Capture the cell that displays the provided text and extract its (X, Y) central coordinate. 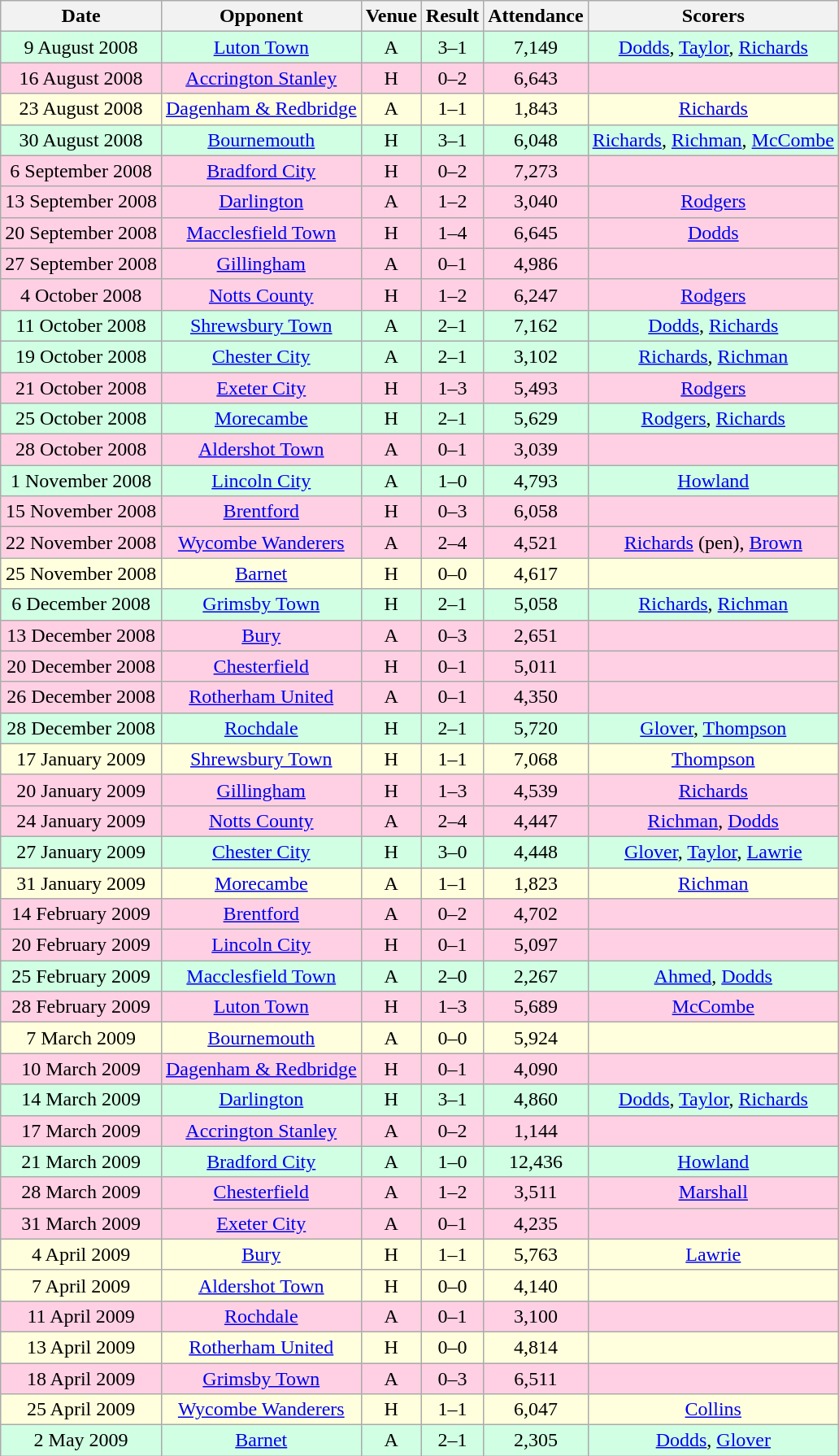
5,097 (536, 945)
20 February 2009 (81, 945)
6,048 (536, 140)
Venue (391, 16)
4,793 (536, 481)
1 November 2008 (81, 481)
6,645 (536, 233)
7,068 (536, 759)
25 October 2008 (81, 419)
1–4 (452, 233)
1,843 (536, 109)
21 October 2008 (81, 388)
3,039 (536, 450)
Opponent (261, 16)
6,511 (536, 1379)
11 October 2008 (81, 325)
Dodds, Richards (713, 325)
4,521 (536, 543)
5,763 (536, 1254)
Richman (713, 883)
20 December 2008 (81, 666)
3–0 (452, 852)
4,814 (536, 1347)
2,267 (536, 976)
15 November 2008 (81, 512)
10 March 2009 (81, 1069)
20 September 2008 (81, 233)
28 December 2008 (81, 728)
5,058 (536, 604)
21 March 2009 (81, 1162)
7,149 (536, 47)
5,011 (536, 666)
22 November 2008 (81, 543)
4,090 (536, 1069)
12,436 (536, 1162)
18 April 2009 (81, 1379)
6,047 (536, 1410)
19 October 2008 (81, 356)
Scorers (713, 16)
13 December 2008 (81, 635)
Thompson (713, 759)
1,823 (536, 883)
Dodds, Glover (713, 1441)
17 January 2009 (81, 759)
9 August 2008 (81, 47)
4,140 (536, 1285)
3,511 (536, 1192)
4,986 (536, 264)
3,040 (536, 202)
Collins (713, 1410)
6,247 (536, 294)
Richman, Dodds (713, 821)
7 March 2009 (81, 1038)
26 December 2008 (81, 697)
7 April 2009 (81, 1285)
2–0 (452, 976)
Ahmed, Dodds (713, 976)
4,702 (536, 914)
Attendance (536, 16)
6,643 (536, 78)
23 August 2008 (81, 109)
Glover, Thompson (713, 728)
11 April 2009 (81, 1316)
28 October 2008 (81, 450)
3,102 (536, 356)
4,447 (536, 821)
28 February 2009 (81, 1007)
Rodgers, Richards (713, 419)
Lawrie (713, 1254)
4,617 (536, 573)
30 August 2008 (81, 140)
14 February 2009 (81, 914)
5,629 (536, 419)
13 September 2008 (81, 202)
4,539 (536, 790)
13 April 2009 (81, 1347)
4,350 (536, 697)
20 January 2009 (81, 790)
5,493 (536, 388)
Date (81, 16)
6,058 (536, 512)
4,448 (536, 852)
25 February 2009 (81, 976)
Richards (pen), Brown (713, 543)
16 August 2008 (81, 78)
3,100 (536, 1316)
6 December 2008 (81, 604)
Result (452, 16)
17 March 2009 (81, 1131)
31 March 2009 (81, 1223)
24 January 2009 (81, 821)
5,924 (536, 1038)
7,273 (536, 171)
4,860 (536, 1100)
14 March 2009 (81, 1100)
27 September 2008 (81, 264)
2 May 2009 (81, 1441)
27 January 2009 (81, 852)
Richards, Richman, McCombe (713, 140)
25 April 2009 (81, 1410)
4 April 2009 (81, 1254)
Glover, Taylor, Lawrie (713, 852)
Marshall (713, 1192)
7,162 (536, 325)
Dodds (713, 233)
1,144 (536, 1131)
25 November 2008 (81, 573)
McCombe (713, 1007)
31 January 2009 (81, 883)
6 September 2008 (81, 171)
4,235 (536, 1223)
5,720 (536, 728)
5,689 (536, 1007)
2,651 (536, 635)
4 October 2008 (81, 294)
2,305 (536, 1441)
28 March 2009 (81, 1192)
